Determine the [X, Y] coordinate at the center of the cell enclosing the given text.  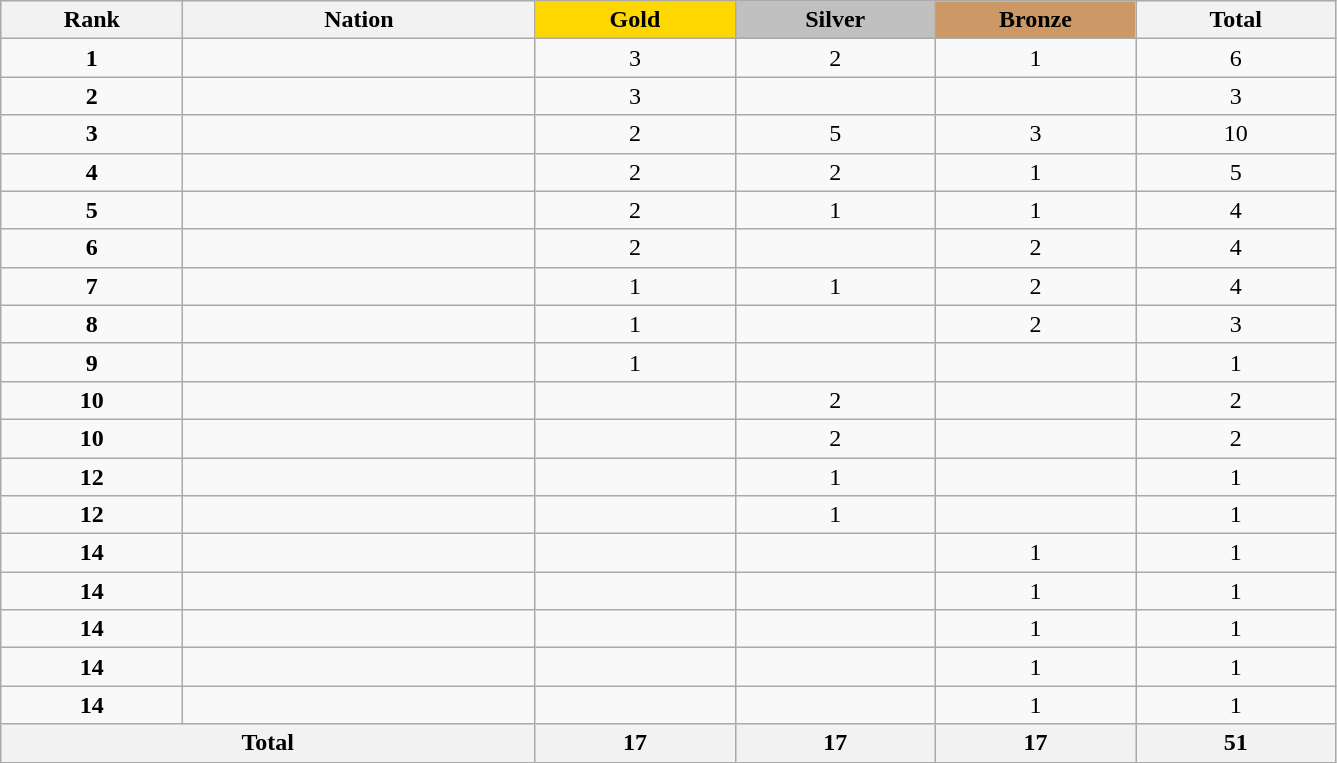
7 [92, 286]
8 [92, 324]
9 [92, 362]
51 [1236, 743]
Nation [359, 20]
Bronze [1035, 20]
Silver [835, 20]
Rank [92, 20]
Gold [635, 20]
